Return [X, Y] of the center of cell containing provided text 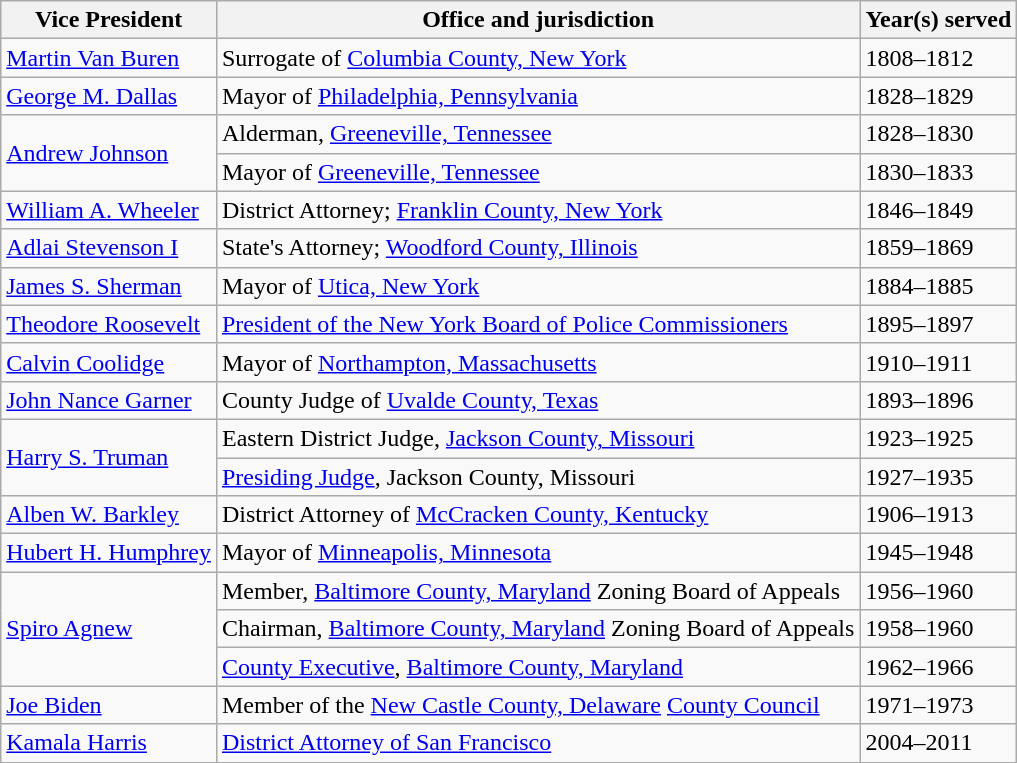
1971–1973 [938, 705]
James S. Sherman [109, 286]
1906–1913 [938, 515]
Andrew Johnson [109, 153]
1958–1960 [938, 629]
Member of the New Castle County, Delaware County Council [538, 705]
Joe Biden [109, 705]
1828–1830 [938, 134]
Year(s) served [938, 20]
Harry S. Truman [109, 457]
Eastern District Judge, Jackson County, Missouri [538, 438]
State's Attorney; Woodford County, Illinois [538, 248]
1895–1897 [938, 324]
Kamala Harris [109, 743]
Mayor of Minneapolis, Minnesota [538, 553]
1830–1833 [938, 172]
Hubert H. Humphrey [109, 553]
1962–1966 [938, 667]
Mayor of Northampton, Massachusetts [538, 362]
Theodore Roosevelt [109, 324]
Mayor of Utica, New York [538, 286]
1808–1812 [938, 58]
District Attorney of McCracken County, Kentucky [538, 515]
Spiro Agnew [109, 629]
George M. Dallas [109, 96]
1910–1911 [938, 362]
1828–1829 [938, 96]
William A. Wheeler [109, 210]
Surrogate of Columbia County, New York [538, 58]
District Attorney of San Francisco [538, 743]
Calvin Coolidge [109, 362]
John Nance Garner [109, 400]
Vice President [109, 20]
1884–1885 [938, 286]
Mayor of Philadelphia, Pennsylvania [538, 96]
1956–1960 [938, 591]
Adlai Stevenson I [109, 248]
Member, Baltimore County, Maryland Zoning Board of Appeals [538, 591]
2004–2011 [938, 743]
Presiding Judge, Jackson County, Missouri [538, 477]
District Attorney; Franklin County, New York [538, 210]
1846–1849 [938, 210]
Chairman, Baltimore County, Maryland Zoning Board of Appeals [538, 629]
Alderman, Greeneville, Tennessee [538, 134]
County Executive, Baltimore County, Maryland [538, 667]
President of the New York Board of Police Commissioners [538, 324]
1859–1869 [938, 248]
Martin Van Buren [109, 58]
1927–1935 [938, 477]
Alben W. Barkley [109, 515]
County Judge of Uvalde County, Texas [538, 400]
1945–1948 [938, 553]
1893–1896 [938, 400]
Office and jurisdiction [538, 20]
Mayor of Greeneville, Tennessee [538, 172]
1923–1925 [938, 438]
